Detect which cell encompasses the target text, then output its (X, Y) center coordinate. 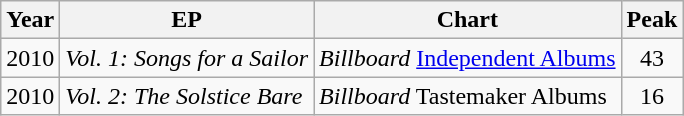
Vol. 2: The Solstice Bare (187, 96)
Vol. 1: Songs for a Sailor (187, 58)
Peak (652, 20)
EP (187, 20)
43 (652, 58)
Chart (468, 20)
Year (30, 20)
Billboard Independent Albums (468, 58)
Billboard Tastemaker Albums (468, 96)
16 (652, 96)
